Find where the given text appears and provide that cell's center as [X, Y] coordinate. 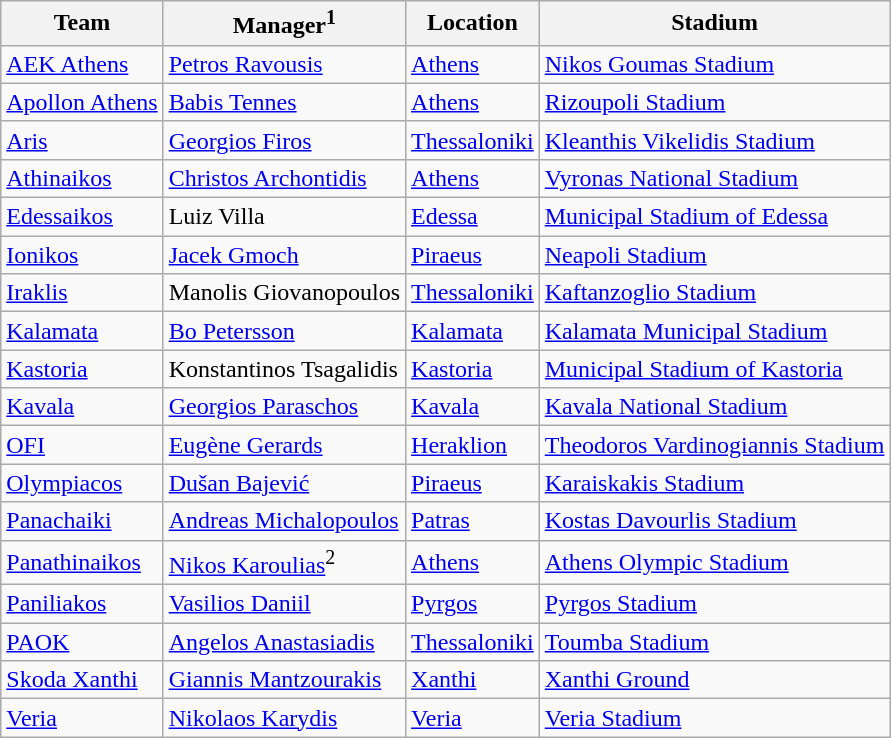
Vasilios Daniil [284, 604]
Panathinaikos [82, 562]
Paniliakos [82, 604]
Aris [82, 140]
Heraklion [473, 445]
Toumba Stadium [714, 642]
Konstantinos Tsagalidis [284, 369]
Stadium [714, 24]
Olympiacos [82, 483]
Nikos Goumas Stadium [714, 64]
Jacek Gmoch [284, 255]
Xanthi [473, 680]
Dušan Bajević [284, 483]
Iraklis [82, 293]
OFI [82, 445]
Giannis Mantzourakis [284, 680]
Luiz Villa [284, 217]
Nikos Karoulias2 [284, 562]
Vyronas National Stadium [714, 178]
Athinaikos [82, 178]
Location [473, 24]
Karaiskakis Stadium [714, 483]
Kalamata Municipal Stadium [714, 331]
Theodoros Vardinogiannis Stadium [714, 445]
Pyrgos [473, 604]
Edessa [473, 217]
Municipal Stadium of Edessa [714, 217]
Petros Ravousis [284, 64]
Apollon Athens [82, 102]
Pyrgos Stadium [714, 604]
Team [82, 24]
Georgios Firos [284, 140]
Patras [473, 521]
Georgios Paraschos [284, 407]
Municipal Stadium of Kastoria [714, 369]
Babis Tennes [284, 102]
Kavala National Stadium [714, 407]
Kleanthis Vikelidis Stadium [714, 140]
Edessaikos [82, 217]
Christos Archontidis [284, 178]
Andreas Michalopoulos [284, 521]
Manager1 [284, 24]
Skoda Xanthi [82, 680]
Athens Olympic Stadium [714, 562]
Manolis Giovanopoulos [284, 293]
PAOK [82, 642]
AEK Athens [82, 64]
Rizoupoli Stadium [714, 102]
Veria Stadium [714, 718]
Kostas Davourlis Stadium [714, 521]
Kaftanzoglio Stadium [714, 293]
Xanthi Ground [714, 680]
Ionikos [82, 255]
Angelos Anastasiadis [284, 642]
Nikolaos Karydis [284, 718]
Panachaiki [82, 521]
Bo Petersson [284, 331]
Neapoli Stadium [714, 255]
Eugène Gerards [284, 445]
